Identify which cell holds the provided text, then report its [X, Y] central coordinate. 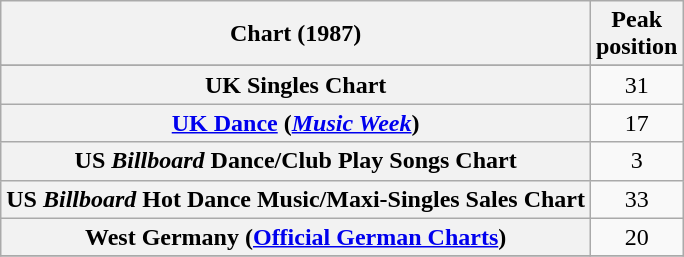
20 [636, 237]
Peakposition [636, 34]
West Germany (Official German Charts) [296, 237]
US Billboard Hot Dance Music/Maxi-Singles Sales Chart [296, 199]
33 [636, 199]
US Billboard Dance/Club Play Songs Chart [296, 161]
UK Dance (Music Week) [296, 123]
UK Singles Chart [296, 85]
17 [636, 123]
3 [636, 161]
31 [636, 85]
Chart (1987) [296, 34]
